Detect which cell encompasses the target text, then output its [X, Y] center coordinate. 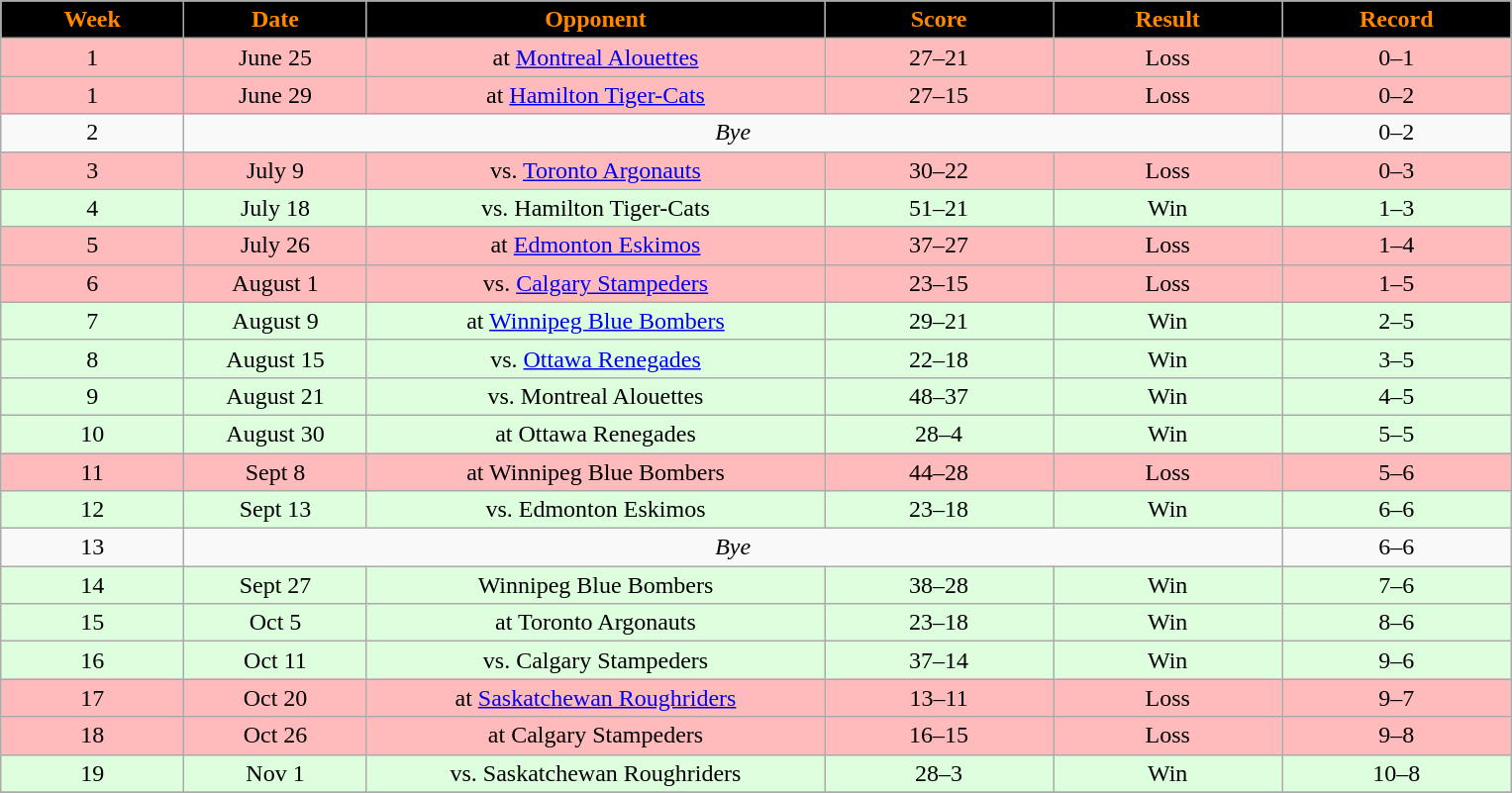
at Calgary Stampeders [595, 736]
14 [93, 585]
11 [93, 472]
3 [93, 170]
at Montreal Alouettes [595, 57]
16 [93, 660]
Oct 20 [275, 698]
Sept 13 [275, 510]
at Edmonton Eskimos [595, 246]
July 26 [275, 246]
Date [275, 20]
Opponent [595, 20]
28–4 [939, 434]
48–37 [939, 396]
August 30 [275, 434]
13 [93, 547]
at Ottawa Renegades [595, 434]
12 [93, 510]
28–3 [939, 773]
0–3 [1396, 170]
15 [93, 623]
6 [93, 283]
9–8 [1396, 736]
Oct 26 [275, 736]
1–4 [1396, 246]
vs. Saskatchewan Roughriders [595, 773]
Nov 1 [275, 773]
vs. Edmonton Eskimos [595, 510]
1–5 [1396, 283]
8–6 [1396, 623]
5 [93, 246]
at Saskatchewan Roughriders [595, 698]
8 [93, 358]
37–14 [939, 660]
5–5 [1396, 434]
4 [93, 208]
Record [1396, 20]
Sept 27 [275, 585]
22–18 [939, 358]
Score [939, 20]
9 [93, 396]
18 [93, 736]
vs. Toronto Argonauts [595, 170]
23–15 [939, 283]
June 25 [275, 57]
July 18 [275, 208]
4–5 [1396, 396]
August 1 [275, 283]
2 [93, 133]
2–5 [1396, 321]
7 [93, 321]
vs. Ottawa Renegades [595, 358]
29–21 [939, 321]
51–21 [939, 208]
vs. Hamilton Tiger-Cats [595, 208]
at Toronto Argonauts [595, 623]
30–22 [939, 170]
5–6 [1396, 472]
37–27 [939, 246]
Week [93, 20]
1–3 [1396, 208]
10 [93, 434]
vs. Montreal Alouettes [595, 396]
38–28 [939, 585]
9–7 [1396, 698]
July 9 [275, 170]
Oct 5 [275, 623]
at Hamilton Tiger-Cats [595, 95]
0–1 [1396, 57]
19 [93, 773]
7–6 [1396, 585]
17 [93, 698]
August 21 [275, 396]
27–15 [939, 95]
10–8 [1396, 773]
27–21 [939, 57]
9–6 [1396, 660]
August 15 [275, 358]
June 29 [275, 95]
Result [1168, 20]
44–28 [939, 472]
16–15 [939, 736]
Oct 11 [275, 660]
13–11 [939, 698]
3–5 [1396, 358]
August 9 [275, 321]
Winnipeg Blue Bombers [595, 585]
Sept 8 [275, 472]
